Locate the cell with the specified text and output its [x, y] center coordinate. 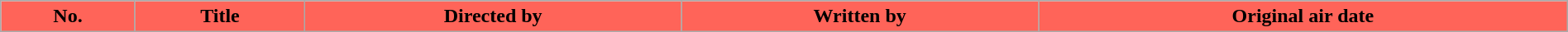
No. [68, 16]
Title [220, 16]
Original air date [1303, 16]
Written by [860, 16]
Directed by [493, 16]
